Extract the [x, y] coordinate from the center of the cell holding the provided text.  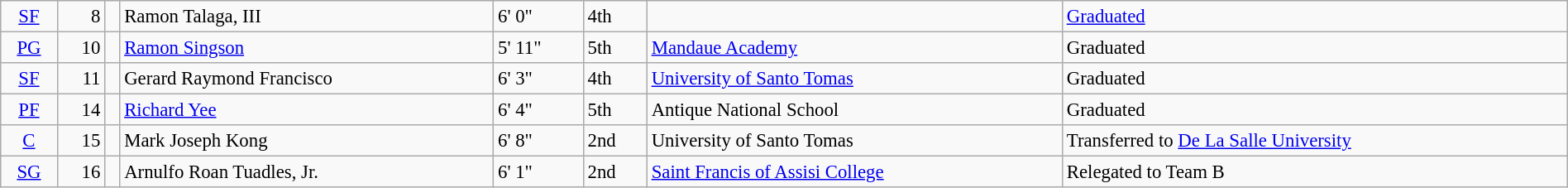
Antique National School [854, 110]
11 [81, 79]
6' 3" [539, 79]
SG [29, 172]
Relegated to Team B [1315, 172]
6' 8" [539, 141]
15 [81, 141]
Ramon Singson [307, 48]
Gerard Raymond Francisco [307, 79]
Transferred to De La Salle University [1315, 141]
Ramon Talaga, III [307, 17]
16 [81, 172]
6' 4" [539, 110]
PF [29, 110]
C [29, 141]
PG [29, 48]
8 [81, 17]
Mandaue Academy [854, 48]
Arnulfo Roan Tuadles, Jr. [307, 172]
14 [81, 110]
6' 0" [539, 17]
Mark Joseph Kong [307, 141]
5' 11" [539, 48]
10 [81, 48]
6' 1" [539, 172]
Saint Francis of Assisi College [854, 172]
Richard Yee [307, 110]
